Locate the cell with the specified text and output its (X, Y) center coordinate. 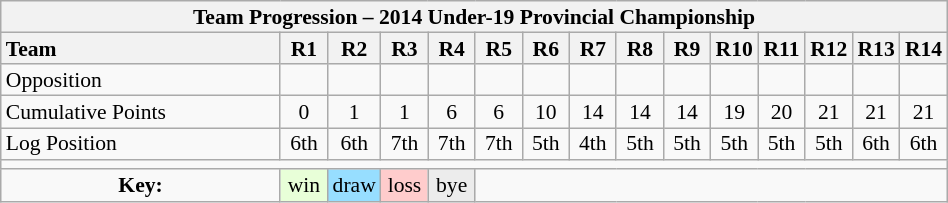
draw (354, 186)
R1 (304, 49)
R4 (452, 49)
4th (592, 144)
R12 (828, 49)
R14 (924, 49)
19 (734, 112)
R10 (734, 49)
R6 (546, 49)
20 (782, 112)
loss (404, 186)
Log Position (141, 144)
10 (546, 112)
R8 (640, 49)
win (304, 186)
R9 (686, 49)
Key: (141, 186)
R3 (404, 49)
Opposition (141, 81)
Team (141, 49)
Team Progression – 2014 Under-19 Provincial Championship (474, 17)
R7 (592, 49)
0 (304, 112)
R5 (498, 49)
Cumulative Points (141, 112)
R2 (354, 49)
R13 (876, 49)
R11 (782, 49)
bye (452, 186)
